Scan for the cell matching the given text and deliver its (X, Y) coordinate at center. 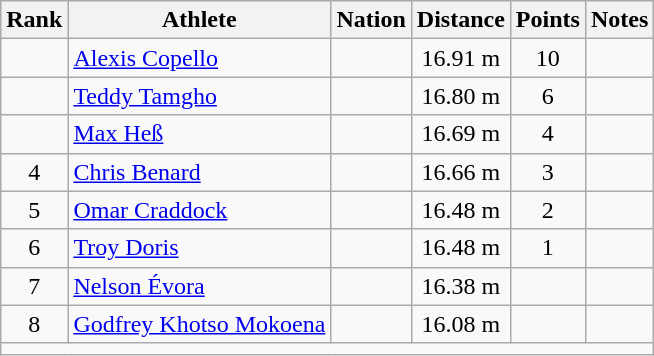
16.38 m (460, 286)
Chris Benard (200, 172)
1 (548, 248)
Points (548, 20)
Max Heß (200, 134)
Godfrey Khotso Mokoena (200, 324)
10 (548, 58)
16.08 m (460, 324)
Notes (619, 20)
5 (34, 210)
Nelson Évora (200, 286)
Nation (371, 20)
16.69 m (460, 134)
2 (548, 210)
Teddy Tamgho (200, 96)
16.91 m (460, 58)
16.66 m (460, 172)
Distance (460, 20)
16.80 m (460, 96)
Athlete (200, 20)
7 (34, 286)
Alexis Copello (200, 58)
3 (548, 172)
Omar Craddock (200, 210)
Rank (34, 20)
8 (34, 324)
Troy Doris (200, 248)
